Output the (X, Y) coordinate of the center of the cell containing the given text.  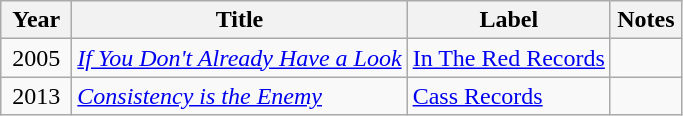
Label (508, 20)
If You Don't Already Have a Look (240, 58)
Cass Records (508, 96)
In The Red Records (508, 58)
Notes (646, 20)
Title (240, 20)
Consistency is the Enemy (240, 96)
Year (36, 20)
2005 (36, 58)
2013 (36, 96)
